Locate the cell with the specified text and output its [X, Y] center coordinate. 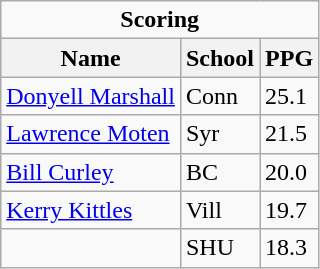
Lawrence Moten [91, 134]
Donyell Marshall [91, 96]
Name [91, 58]
SHU [220, 248]
Syr [220, 134]
20.0 [290, 172]
School [220, 58]
Bill Curley [91, 172]
25.1 [290, 96]
Vill [220, 210]
Scoring [160, 20]
21.5 [290, 134]
Conn [220, 96]
Kerry Kittles [91, 210]
PPG [290, 58]
19.7 [290, 210]
BC [220, 172]
18.3 [290, 248]
